Locate the cell with the specified text and output its [x, y] center coordinate. 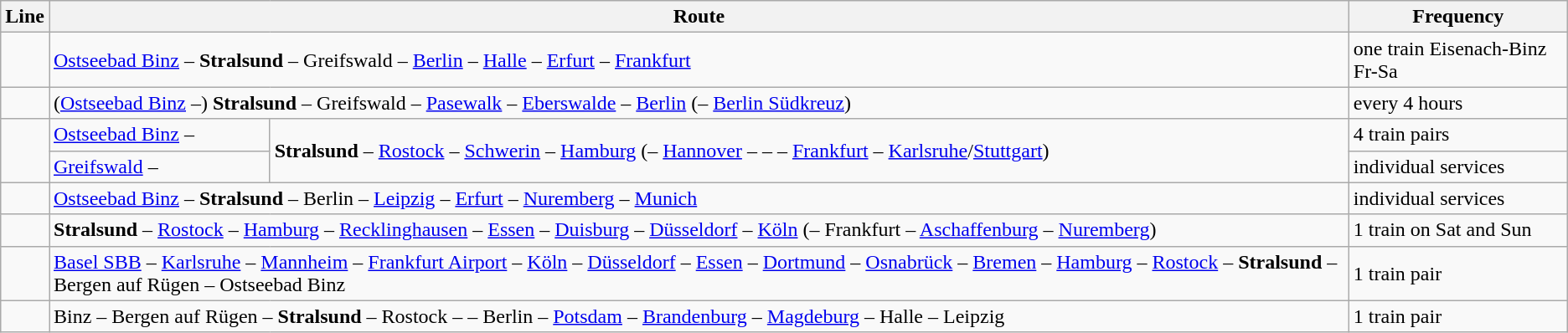
Ostseebad Binz – Stralsund – Greifswald – Berlin – Halle – Erfurt – Frankfurt [699, 60]
Route [699, 17]
Stralsund – Rostock – Hamburg – Recklinghausen – Essen – Duisburg – Düsseldorf – Köln (– Frankfurt – Aschaffenburg – Nuremberg) [699, 230]
Binz – Bergen auf Rügen – Stralsund – Rostock – – Berlin – Potsdam – Brandenburg – Magdeburg – Halle – Leipzig [699, 316]
4 train pairs [1457, 135]
Frequency [1457, 17]
one train Eisenach-Binz Fr-Sa [1457, 60]
1 train on Sat and Sun [1457, 230]
Line [25, 17]
Ostseebad Binz – Stralsund – Berlin – Leipzig – Erfurt – Nuremberg – Munich [699, 198]
Greifswald – [159, 166]
every 4 hours [1457, 103]
Ostseebad Binz – [159, 135]
(Ostseebad Binz –) Stralsund – Greifswald – Pasewalk – Eberswalde – Berlin (– Berlin Südkreuz) [699, 103]
Stralsund – Rostock – Schwerin – Hamburg (– Hannover – – – Frankfurt – Karlsruhe/Stuttgart) [809, 151]
